Locate the cell with the specified text and output its (x, y) center coordinate. 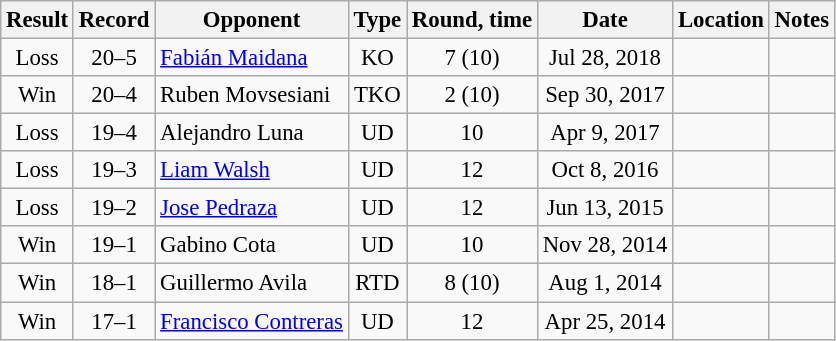
8 (10) (472, 283)
Notes (802, 20)
2 (10) (472, 95)
Opponent (252, 20)
Apr 25, 2014 (604, 321)
Aug 1, 2014 (604, 283)
Sep 30, 2017 (604, 95)
Liam Walsh (252, 170)
Apr 9, 2017 (604, 133)
20–5 (114, 58)
Alejandro Luna (252, 133)
Fabián Maidana (252, 58)
19–4 (114, 133)
TKO (377, 95)
Type (377, 20)
Gabino Cota (252, 245)
Date (604, 20)
KO (377, 58)
17–1 (114, 321)
19–2 (114, 208)
Jun 13, 2015 (604, 208)
20–4 (114, 95)
Round, time (472, 20)
19–1 (114, 245)
7 (10) (472, 58)
18–1 (114, 283)
Francisco Contreras (252, 321)
Jose Pedraza (252, 208)
Ruben Movsesiani (252, 95)
19–3 (114, 170)
Oct 8, 2016 (604, 170)
Record (114, 20)
Location (722, 20)
Guillermo Avila (252, 283)
Nov 28, 2014 (604, 245)
Jul 28, 2018 (604, 58)
Result (38, 20)
RTD (377, 283)
